Extract the [x, y] coordinate from the center of the cell holding the provided text.  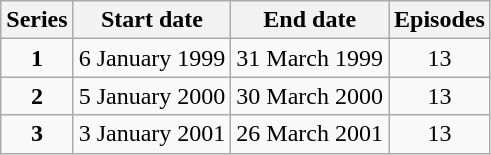
6 January 1999 [152, 58]
26 March 2001 [310, 134]
1 [37, 58]
31 March 1999 [310, 58]
Episodes [440, 20]
30 March 2000 [310, 96]
Series [37, 20]
2 [37, 96]
Start date [152, 20]
5 January 2000 [152, 96]
End date [310, 20]
3 [37, 134]
3 January 2001 [152, 134]
